Provide the (x, y) coordinate of the cell's center where the given text is located.  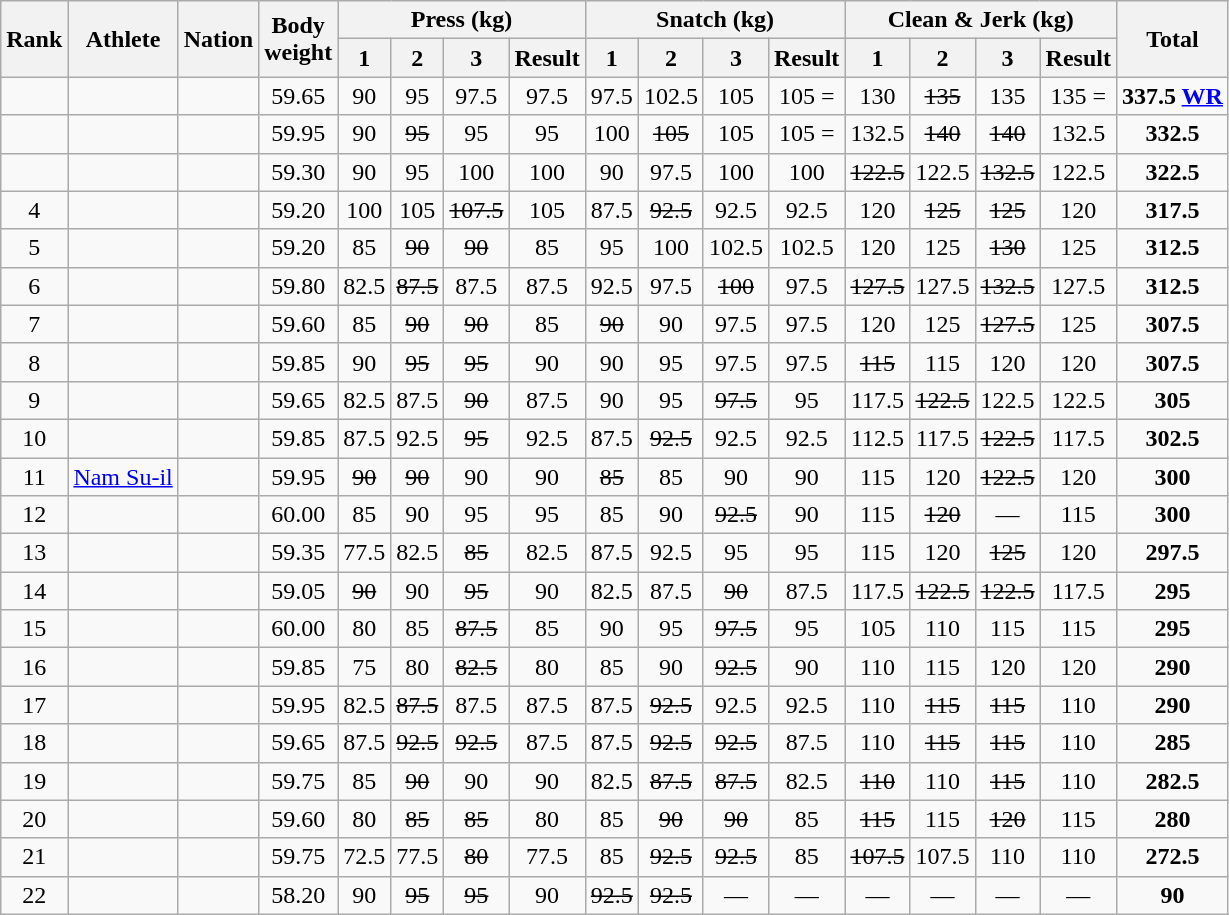
75 (364, 667)
7 (34, 324)
5 (34, 248)
17 (34, 705)
21 (34, 857)
305 (1172, 400)
19 (34, 781)
280 (1172, 819)
59.05 (298, 591)
59.30 (298, 172)
58.20 (298, 895)
Snatch (kg) (715, 20)
135 = (1078, 96)
Bodyweight (298, 39)
112.5 (878, 438)
59.80 (298, 286)
20 (34, 819)
317.5 (1172, 210)
10 (34, 438)
14 (34, 591)
285 (1172, 743)
322.5 (1172, 172)
59.35 (298, 553)
13 (34, 553)
Nation (218, 39)
6 (34, 286)
282.5 (1172, 781)
332.5 (1172, 134)
15 (34, 629)
272.5 (1172, 857)
Press (kg) (462, 20)
9 (34, 400)
8 (34, 362)
72.5 (364, 857)
18 (34, 743)
Rank (34, 39)
297.5 (1172, 553)
12 (34, 515)
11 (34, 477)
302.5 (1172, 438)
Total (1172, 39)
Clean & Jerk (kg) (981, 20)
16 (34, 667)
Athlete (123, 39)
4 (34, 210)
337.5 WR (1172, 96)
Nam Su-il (123, 477)
22 (34, 895)
